Capture the cell that displays the provided text and extract its (x, y) central coordinate. 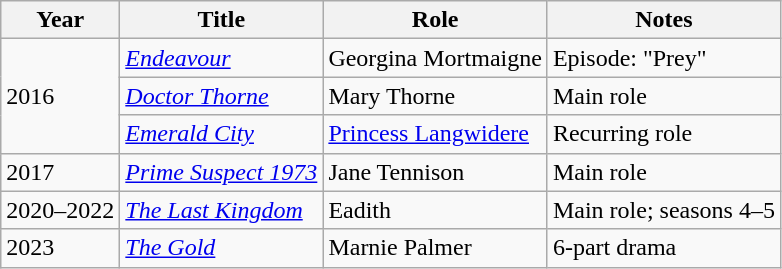
2017 (60, 172)
Endeavour (222, 58)
Episode: "Prey" (664, 58)
Georgina Mortmaigne (436, 58)
Eadith (436, 210)
2020–2022 (60, 210)
6-part drama (664, 248)
Emerald City (222, 134)
2016 (60, 96)
2023 (60, 248)
Princess Langwidere (436, 134)
Marnie Palmer (436, 248)
Jane Tennison (436, 172)
Notes (664, 20)
Main role; seasons 4–5 (664, 210)
The Last Kingdom (222, 210)
The Gold (222, 248)
Year (60, 20)
Title (222, 20)
Role (436, 20)
Mary Thorne (436, 96)
Doctor Thorne (222, 96)
Recurring role (664, 134)
Prime Suspect 1973 (222, 172)
